Provide the (x, y) coordinate of the cell's center where the given text is located.  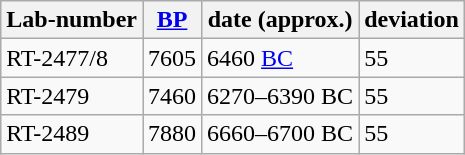
deviation (412, 20)
6460 BC (280, 58)
date (approx.) (280, 20)
7605 (172, 58)
6270–6390 BC (280, 96)
7880 (172, 134)
RT-2479 (72, 96)
BP (172, 20)
6660–6700 BC (280, 134)
7460 (172, 96)
RT-2477/8 (72, 58)
Lab-number (72, 20)
RT-2489 (72, 134)
